Provide the [X, Y] coordinate of the cell's center where the given text is located.  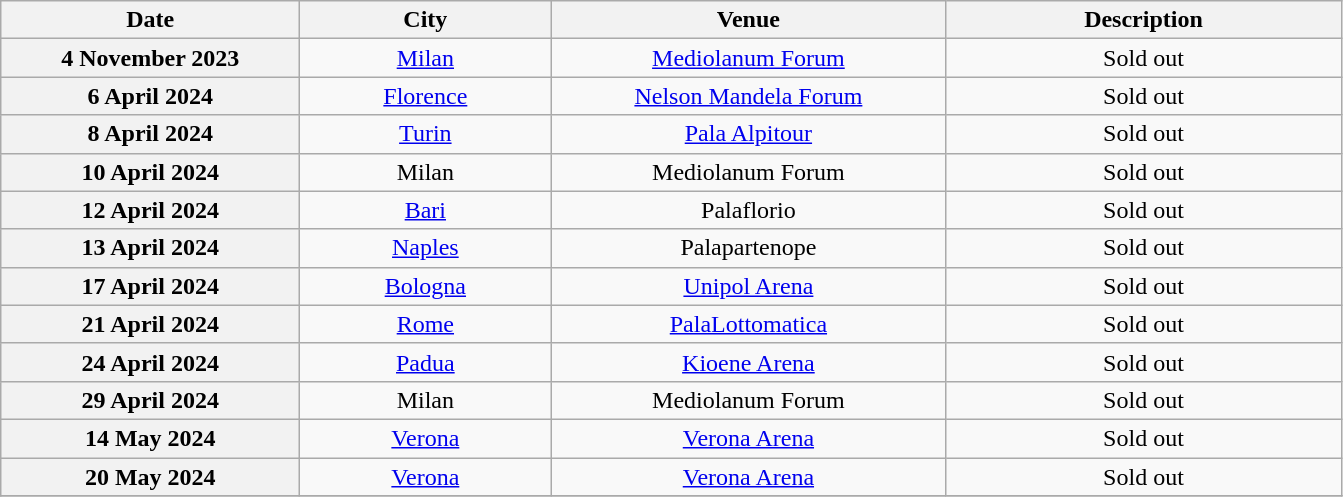
Nelson Mandela Forum [748, 96]
Description [1144, 20]
13 April 2024 [150, 248]
8 April 2024 [150, 134]
Kioene Arena [748, 362]
24 April 2024 [150, 362]
Naples [426, 248]
Florence [426, 96]
Padua [426, 362]
Turin [426, 134]
10 April 2024 [150, 172]
20 May 2024 [150, 477]
17 April 2024 [150, 286]
Pala Alpitour [748, 134]
Unipol Arena [748, 286]
29 April 2024 [150, 400]
Palaflorio [748, 210]
6 April 2024 [150, 96]
PalaLottomatica [748, 324]
14 May 2024 [150, 438]
Date [150, 20]
Rome [426, 324]
4 November 2023 [150, 58]
Bari [426, 210]
Bologna [426, 286]
City [426, 20]
Palapartenope [748, 248]
Venue [748, 20]
21 April 2024 [150, 324]
12 April 2024 [150, 210]
